Search for the cell housing the specified text and yield its (x, y) center coordinate. 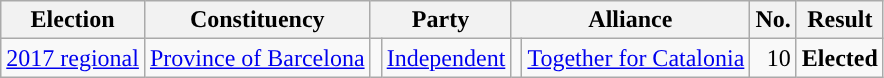
Elected (840, 58)
Together for Catalonia (636, 58)
Party (440, 20)
No. (773, 20)
Result (840, 20)
Independent (446, 58)
Constituency (257, 20)
Province of Barcelona (257, 58)
10 (773, 58)
Alliance (630, 20)
Election (73, 20)
2017 regional (73, 58)
